Identify which cell holds the provided text, then report its [X, Y] central coordinate. 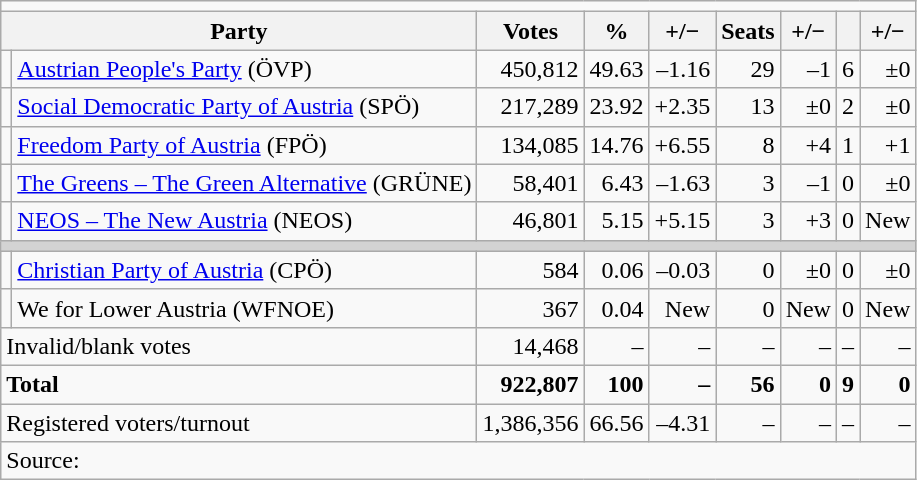
9 [848, 384]
Christian Party of Austria (CPÖ) [244, 270]
–4.31 [682, 423]
The Greens – The Green Alternative (GRÜNE) [244, 183]
Votes [530, 31]
+4 [808, 145]
0.04 [616, 308]
8 [748, 145]
Social Democratic Party of Austria (SPÖ) [244, 107]
Registered voters/turnout [239, 423]
+3 [808, 221]
–1.16 [682, 69]
6 [848, 69]
Invalid/blank votes [239, 346]
+1 [888, 145]
2 [848, 107]
Source: [458, 461]
+2.35 [682, 107]
We for Lower Austria (WFNOE) [244, 308]
Freedom Party of Austria (FPÖ) [244, 145]
217,289 [530, 107]
23.92 [616, 107]
Total [239, 384]
–1.63 [682, 183]
46,801 [530, 221]
1 [848, 145]
58,401 [530, 183]
Seats [748, 31]
49.63 [616, 69]
450,812 [530, 69]
100 [616, 384]
66.56 [616, 423]
1,386,356 [530, 423]
6.43 [616, 183]
134,085 [530, 145]
0.06 [616, 270]
29 [748, 69]
Austrian People's Party (ÖVP) [244, 69]
% [616, 31]
922,807 [530, 384]
+5.15 [682, 221]
56 [748, 384]
5.15 [616, 221]
+6.55 [682, 145]
584 [530, 270]
367 [530, 308]
–0.03 [682, 270]
NEOS – The New Austria (NEOS) [244, 221]
14.76 [616, 145]
13 [748, 107]
14,468 [530, 346]
Party [239, 31]
